Capture the cell that displays the provided text and extract its [x, y] central coordinate. 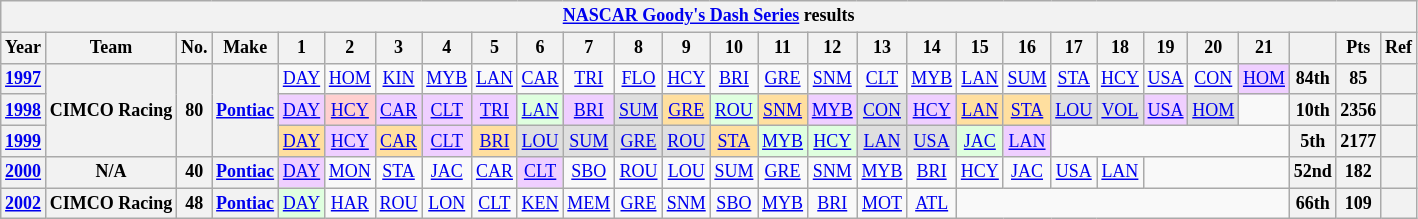
20 [1214, 48]
6 [540, 48]
2 [350, 48]
16 [1027, 48]
15 [980, 48]
1998 [24, 110]
80 [194, 110]
4 [447, 48]
66th [1312, 204]
5th [1312, 140]
14 [932, 48]
11 [783, 48]
10th [1312, 110]
8 [639, 48]
12 [832, 48]
52nd [1312, 172]
3 [398, 48]
13 [882, 48]
18 [1120, 48]
2000 [24, 172]
84th [1312, 78]
FLO [639, 78]
5 [495, 48]
KEN [540, 204]
Make [246, 48]
LON [447, 204]
2002 [24, 204]
N/A [110, 172]
10 [734, 48]
Team [110, 48]
HAR [350, 204]
1997 [24, 78]
Ref [1399, 48]
NASCAR Goody's Dash Series results [709, 16]
ATL [932, 204]
109 [1358, 204]
Year [24, 48]
2356 [1358, 110]
48 [194, 204]
Pts [1358, 48]
182 [1358, 172]
KIN [398, 78]
MEM [589, 204]
9 [686, 48]
21 [1264, 48]
2177 [1358, 140]
MOT [882, 204]
85 [1358, 78]
VOL [1120, 110]
17 [1074, 48]
1999 [24, 140]
19 [1166, 48]
7 [589, 48]
No. [194, 48]
40 [194, 172]
MON [350, 172]
1 [301, 48]
